Output the [x, y] coordinate of the center of the cell containing the given text.  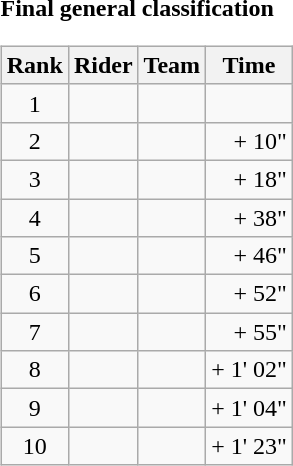
+ 46" [250, 256]
+ 55" [250, 332]
+ 52" [250, 294]
+ 1' 23" [250, 446]
7 [34, 332]
6 [34, 294]
2 [34, 141]
1 [34, 103]
5 [34, 256]
+ 10" [250, 141]
9 [34, 408]
8 [34, 370]
+ 1' 04" [250, 408]
+ 18" [250, 179]
4 [34, 217]
10 [34, 446]
+ 1' 02" [250, 370]
Rank [34, 65]
3 [34, 179]
+ 38" [250, 217]
Rider [103, 65]
Time [250, 65]
Team [172, 65]
